For the text-containing cell, return its midpoint in (x, y) coordinate format. 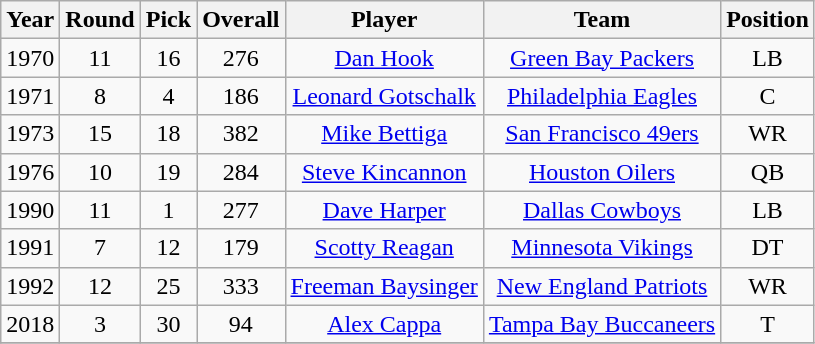
Dave Harper (384, 210)
Round (100, 20)
C (768, 96)
16 (168, 58)
1992 (30, 286)
1991 (30, 248)
25 (168, 286)
Minnesota Vikings (602, 248)
2018 (30, 324)
15 (100, 134)
Mike Bettiga (384, 134)
276 (241, 58)
30 (168, 324)
1990 (30, 210)
10 (100, 172)
382 (241, 134)
186 (241, 96)
7 (100, 248)
94 (241, 324)
Freeman Baysinger (384, 286)
3 (100, 324)
Alex Cappa (384, 324)
333 (241, 286)
Player (384, 20)
New England Patriots (602, 286)
Green Bay Packers (602, 58)
1 (168, 210)
1973 (30, 134)
Pick (168, 20)
Scotty Reagan (384, 248)
1970 (30, 58)
284 (241, 172)
San Francisco 49ers (602, 134)
1976 (30, 172)
19 (168, 172)
Tampa Bay Buccaneers (602, 324)
Philadelphia Eagles (602, 96)
18 (168, 134)
4 (168, 96)
T (768, 324)
1971 (30, 96)
8 (100, 96)
179 (241, 248)
Position (768, 20)
Team (602, 20)
Overall (241, 20)
Houston Oilers (602, 172)
QB (768, 172)
Leonard Gotschalk (384, 96)
Dallas Cowboys (602, 210)
Year (30, 20)
DT (768, 248)
Dan Hook (384, 58)
Steve Kincannon (384, 172)
277 (241, 210)
